Find where the given text appears and provide that cell's center as [x, y] coordinate. 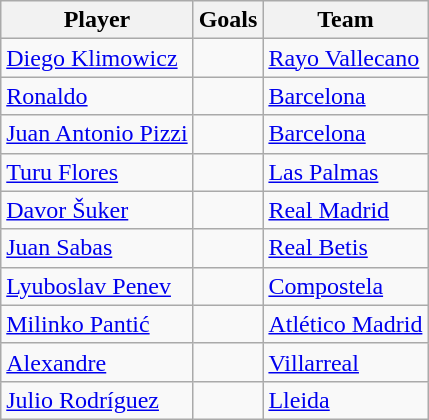
Diego Klimowicz [97, 58]
Real Madrid [346, 210]
Las Palmas [346, 172]
Team [346, 20]
Rayo Vallecano [346, 58]
Lyuboslav Penev [97, 286]
Alexandre [97, 362]
Compostela [346, 286]
Villarreal [346, 362]
Ronaldo [97, 96]
Julio Rodríguez [97, 400]
Turu Flores [97, 172]
Milinko Pantić [97, 324]
Real Betis [346, 248]
Player [97, 20]
Juan Sabas [97, 248]
Davor Šuker [97, 210]
Juan Antonio Pizzi [97, 134]
Atlético Madrid [346, 324]
Goals [228, 20]
Lleida [346, 400]
